From the cell containing the given text, extract its center point as (x, y) coordinate. 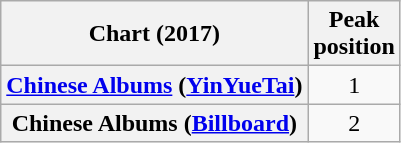
2 (354, 123)
Chinese Albums (Billboard) (154, 123)
Chinese Albums (YinYueTai) (154, 85)
Peakposition (354, 34)
Chart (2017) (154, 34)
1 (354, 85)
